Return (X, Y) of the center of cell containing provided text 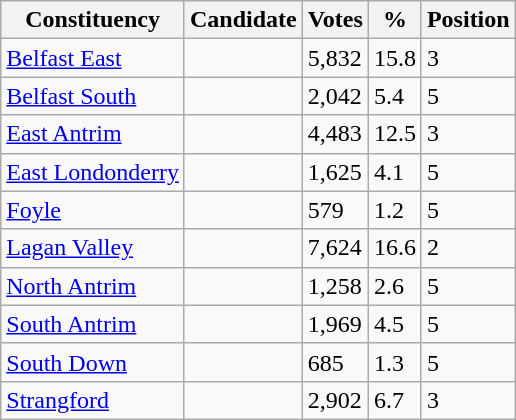
4.5 (394, 324)
7,624 (335, 248)
Strangford (93, 400)
Foyle (93, 210)
Constituency (93, 20)
2 (468, 248)
6.7 (394, 400)
15.8 (394, 58)
North Antrim (93, 286)
Votes (335, 20)
4,483 (335, 134)
12.5 (394, 134)
% (394, 20)
1,625 (335, 172)
1,969 (335, 324)
1.2 (394, 210)
1.3 (394, 362)
1,258 (335, 286)
2,042 (335, 96)
685 (335, 362)
Lagan Valley (93, 248)
2.6 (394, 286)
579 (335, 210)
East Antrim (93, 134)
5,832 (335, 58)
East Londonderry (93, 172)
South Antrim (93, 324)
Belfast East (93, 58)
5.4 (394, 96)
South Down (93, 362)
Position (468, 20)
Belfast South (93, 96)
16.6 (394, 248)
Candidate (243, 20)
4.1 (394, 172)
2,902 (335, 400)
